Find where the given text appears and provide that cell's center as (x, y) coordinate. 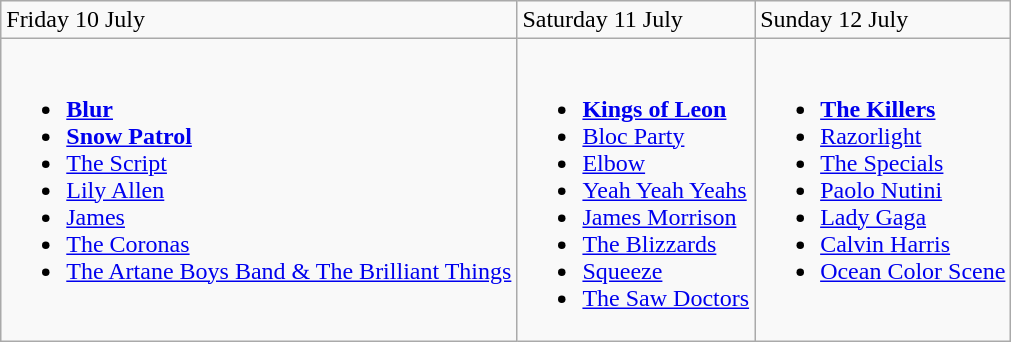
Saturday 11 July (636, 20)
The KillersRazorlightThe SpecialsPaolo NutiniLady GagaCalvin HarrisOcean Color Scene (883, 190)
Friday 10 July (259, 20)
Kings of LeonBloc PartyElbowYeah Yeah YeahsJames MorrisonThe BlizzardsSqueezeThe Saw Doctors (636, 190)
BlurSnow PatrolThe ScriptLily AllenJamesThe CoronasThe Artane Boys Band & The Brilliant Things (259, 190)
Sunday 12 July (883, 20)
